Identify which cell holds the provided text, then report its (X, Y) central coordinate. 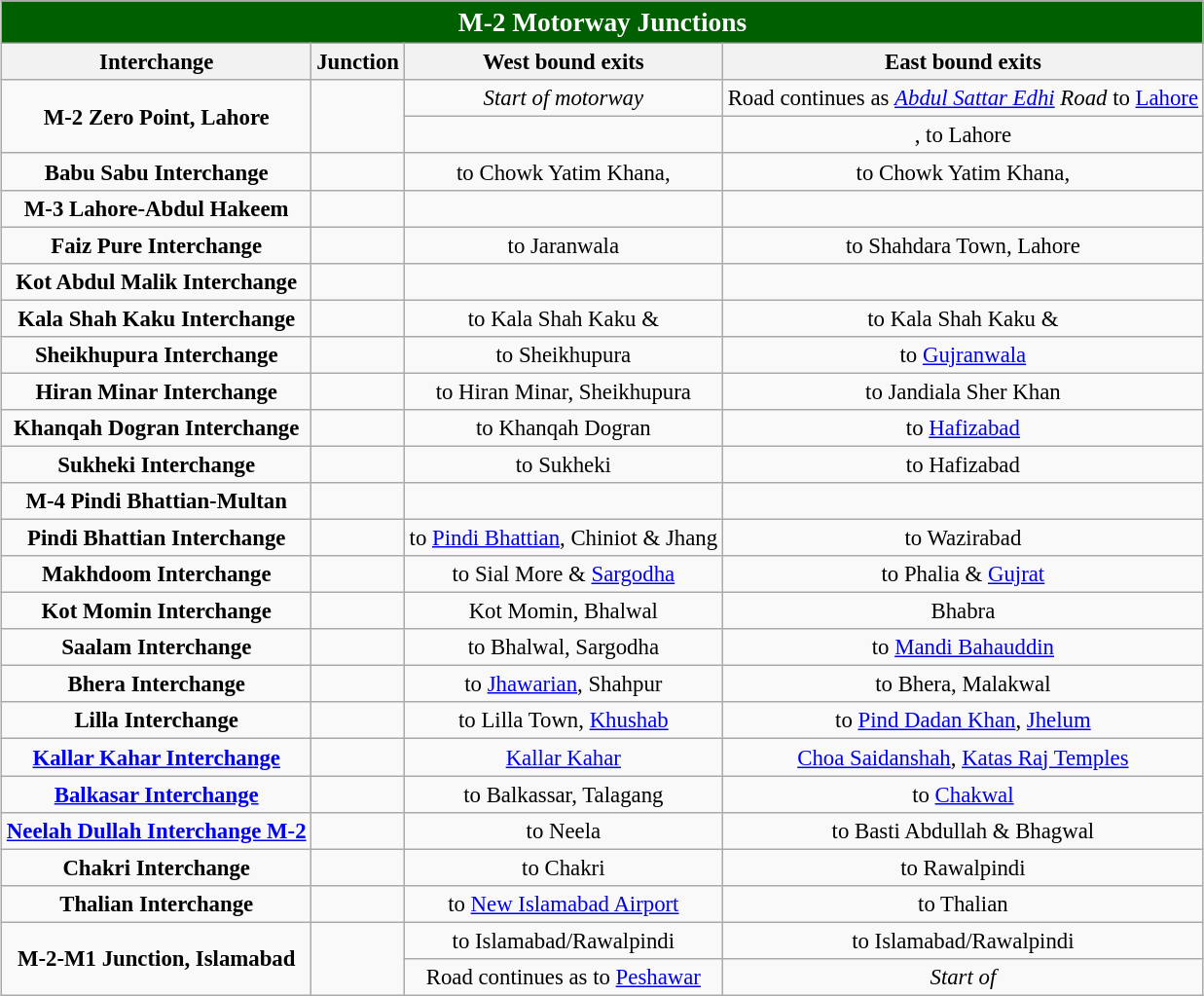
to Khanqah Dogran (563, 428)
East bound exits (963, 62)
to Jandiala Sher Khan (963, 391)
to Lilla Town, Khushab (563, 721)
West bound exits (563, 62)
Road continues as Abdul Sattar Edhi Road to Lahore (963, 98)
to Hiran Minar, Sheikhupura (563, 391)
to Sheikhupura (563, 355)
Bhabra (963, 611)
to Bhalwal, Sargodha (563, 647)
Start of motorway (563, 98)
to Shahdara Town, Lahore (963, 245)
Chakri Interchange (157, 867)
Babu Sabu Interchange (157, 172)
to Thalian (963, 904)
Thalian Interchange (157, 904)
to Chakri (563, 867)
Bhera Interchange (157, 684)
Neelah Dullah Interchange M-2 (157, 830)
Hiran Minar Interchange (157, 391)
Choa Saidanshah, Katas Raj Temples (963, 757)
to Sukheki (563, 464)
Kot Momin Interchange (157, 611)
Kallar Kahar (563, 757)
Start of (963, 978)
, to Lahore (963, 135)
Sukheki Interchange (157, 464)
Makhdoom Interchange (157, 574)
to Jhawarian, Shahpur (563, 684)
to Mandi Bahauddin (963, 647)
M-2 Zero Point, Lahore (157, 117)
to Basti Abdullah & Bhagwal (963, 830)
to Gujranwala (963, 355)
to Bhera, Malakwal (963, 684)
to Sial More & Sargodha (563, 574)
to Chakwal (963, 794)
Pindi Bhattian Interchange (157, 538)
to Phalia & Gujrat (963, 574)
to Rawalpindi (963, 867)
Interchange (157, 62)
M-3 Lahore-Abdul Hakeem (157, 208)
M-4 Pindi Bhattian-Multan (157, 501)
Kot Momin, Bhalwal (563, 611)
Lilla Interchange (157, 721)
to Wazirabad (963, 538)
Balkasar Interchange (157, 794)
to Pind Dadan Khan, Jhelum (963, 721)
Road continues as to Peshawar (563, 978)
Kala Shah Kaku Interchange (157, 318)
Sheikhupura Interchange (157, 355)
to Balkassar, Talagang (563, 794)
M-2-M1 Junction, Islamabad (157, 958)
Saalam Interchange (157, 647)
Kot Abdul Malik Interchange (157, 281)
Kallar Kahar Interchange (157, 757)
to Pindi Bhattian, Chiniot & Jhang (563, 538)
Khanqah Dogran Interchange (157, 428)
to New Islamabad Airport (563, 904)
to Jaranwala (563, 245)
M-2 Motorway Junctions (603, 22)
Junction (358, 62)
Faiz Pure Interchange (157, 245)
to Neela (563, 830)
